Pinpoint the cell where the given text exists, returning its [X, Y] midpoint coordinate. 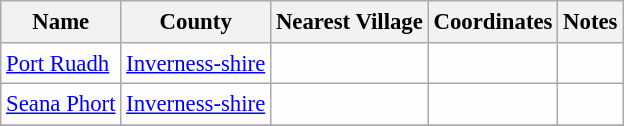
Nearest Village [350, 22]
Seana Phort [61, 104]
Notes [590, 22]
Port Ruadh [61, 62]
Coordinates [493, 22]
County [196, 22]
Name [61, 22]
